Extract the (X, Y) coordinate from the center of the cell holding the provided text.  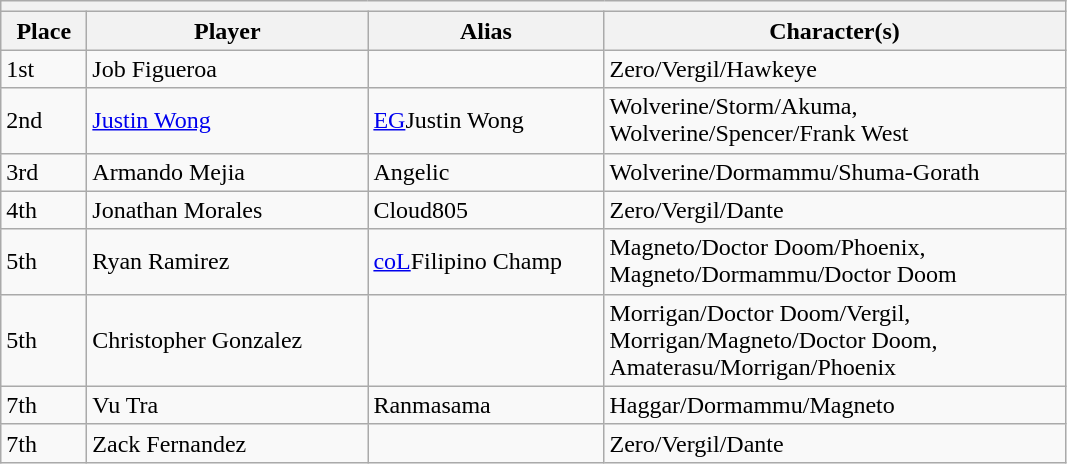
2nd (44, 120)
coLFilipino Champ (486, 262)
Player (228, 31)
Alias (486, 31)
1st (44, 69)
EGJustin Wong (486, 120)
Zack Fernandez (228, 443)
Justin Wong (228, 120)
Christopher Gonzalez (228, 340)
Wolverine/Dormammu/Shuma-Gorath (834, 172)
Character(s) (834, 31)
Ryan Ramirez (228, 262)
Wolverine/Storm/Akuma, Wolverine/Spencer/Frank West (834, 120)
Armando Mejia (228, 172)
Haggar/Dormammu/Magneto (834, 405)
Place (44, 31)
Job Figueroa (228, 69)
Vu Tra (228, 405)
3rd (44, 172)
Jonathan Morales (228, 210)
Ranmasama (486, 405)
Morrigan/Doctor Doom/Vergil, Morrigan/Magneto/Doctor Doom, Amaterasu/Morrigan/Phoenix (834, 340)
Magneto/Doctor Doom/Phoenix, Magneto/Dormammu/Doctor Doom (834, 262)
4th (44, 210)
Zero/Vergil/Hawkeye (834, 69)
Angelic (486, 172)
Cloud805 (486, 210)
